Determine the (x, y) coordinate at the center of the cell enclosing the given text.  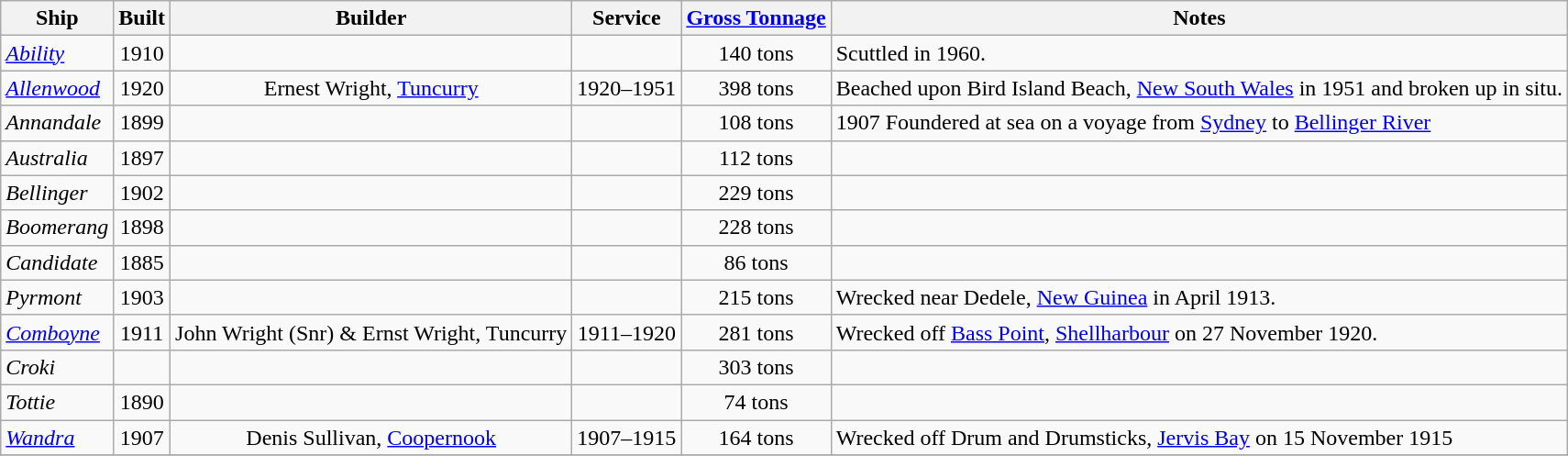
Wandra (57, 438)
Bellinger (57, 193)
Allenwood (57, 88)
164 tons (756, 438)
John Wright (Snr) & Ernst Wright, Tuncurry (371, 332)
228 tons (756, 228)
229 tons (756, 193)
Australia (57, 158)
86 tons (756, 262)
1902 (142, 193)
1907–1915 (627, 438)
1903 (142, 297)
1911–1920 (627, 332)
Tottie (57, 402)
Denis Sullivan, Coopernook (371, 438)
303 tons (756, 367)
Candidate (57, 262)
Pyrmont (57, 297)
1920 (142, 88)
Built (142, 18)
Annandale (57, 123)
Notes (1199, 18)
Scuttled in 1960. (1199, 53)
1920–1951 (627, 88)
Ability (57, 53)
Builder (371, 18)
1899 (142, 123)
398 tons (756, 88)
Wrecked off Drum and Drumsticks, Jervis Bay on 15 November 1915 (1199, 438)
1890 (142, 402)
1885 (142, 262)
1907 (142, 438)
Gross Tonnage (756, 18)
74 tons (756, 402)
Wrecked near Dedele, New Guinea in April 1913. (1199, 297)
1907 Foundered at sea on a voyage from Sydney to Bellinger River (1199, 123)
281 tons (756, 332)
1911 (142, 332)
Wrecked off Bass Point, Shellharbour on 27 November 1920. (1199, 332)
Ernest Wright, Tuncurry (371, 88)
140 tons (756, 53)
Beached upon Bird Island Beach, New South Wales in 1951 and broken up in situ. (1199, 88)
1910 (142, 53)
Croki (57, 367)
215 tons (756, 297)
Boomerang (57, 228)
112 tons (756, 158)
1897 (142, 158)
Comboyne (57, 332)
Ship (57, 18)
108 tons (756, 123)
Service (627, 18)
1898 (142, 228)
